Output the [X, Y] coordinate of the center of the cell containing the given text.  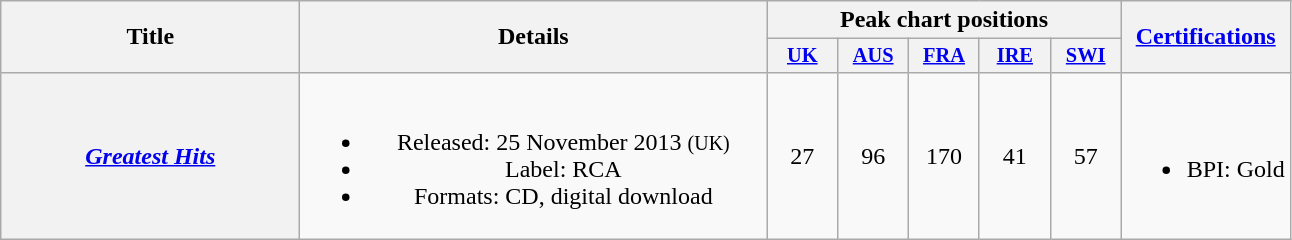
170 [944, 156]
Details [534, 37]
Certifications [1206, 37]
FRA [944, 56]
27 [802, 156]
AUS [874, 56]
96 [874, 156]
Peak chart positions [944, 20]
Title [150, 37]
41 [1014, 156]
IRE [1014, 56]
57 [1086, 156]
UK [802, 56]
SWI [1086, 56]
BPI: Gold [1206, 156]
Greatest Hits [150, 156]
Released: 25 November 2013 (UK)Label: RCAFormats: CD, digital download [534, 156]
